Provide the [X, Y] coordinate of the cell's center where the given text is located.  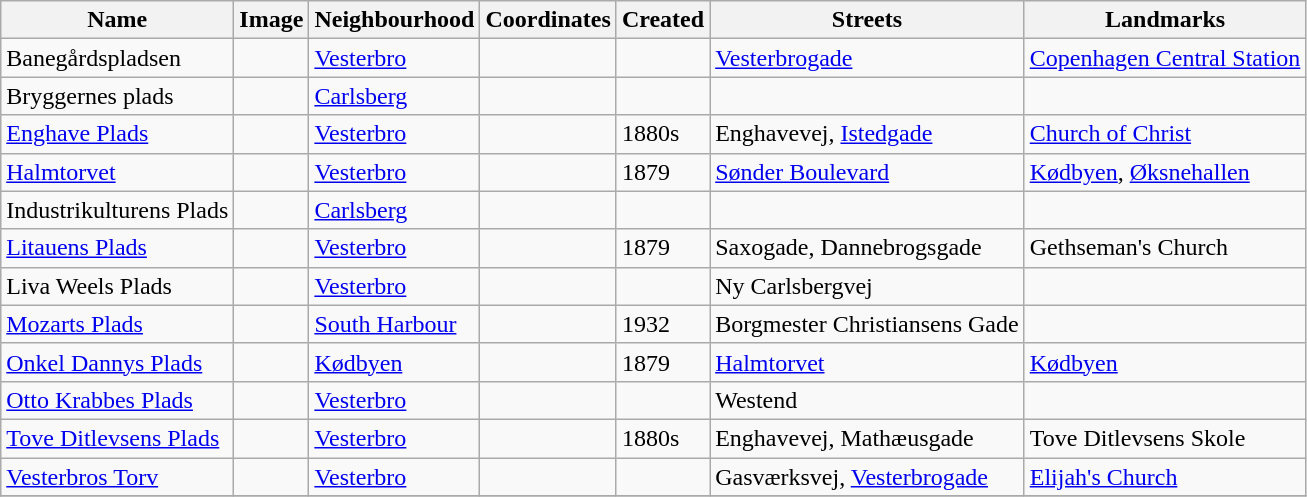
Mozarts Plads [118, 324]
Landmarks [1165, 20]
Bryggernes plads [118, 96]
Banegårdspladsen [118, 58]
Westend [868, 400]
Gasværksvej, Vesterbrogade [868, 477]
Copenhagen Central Station [1165, 58]
Kødbyen, Øksnehallen [1165, 172]
Created [662, 20]
Onkel Dannys Plads [118, 362]
Streets [868, 20]
Vesterbrogade [868, 58]
Church of Christ [1165, 134]
Coordinates [548, 20]
Litauens Plads [118, 248]
Neighbourhood [394, 20]
Tove Ditlevsens Skole [1165, 438]
Industrikulturens Plads [118, 210]
1932 [662, 324]
Borgmester Christiansens Gade [868, 324]
Vesterbros Torv [118, 477]
Gethseman's Church [1165, 248]
Image [272, 20]
Sønder Boulevard [868, 172]
Enghave Plads [118, 134]
Liva Weels Plads [118, 286]
Otto Krabbes Plads [118, 400]
South Harbour [394, 324]
Tove Ditlevsens Plads [118, 438]
Elijah's Church [1165, 477]
Saxogade, Dannebrogsgade [868, 248]
Enghavevej, Mathæusgade [868, 438]
Ny Carlsbergvej [868, 286]
Enghavevej, Istedgade [868, 134]
Name [118, 20]
